Detect which cell encompasses the target text, then output its (x, y) center coordinate. 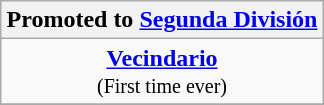
Promoted to Segunda División (162, 20)
Vecindario(First time ever) (162, 72)
